Extract the [x, y] coordinate from the center of the cell holding the provided text.  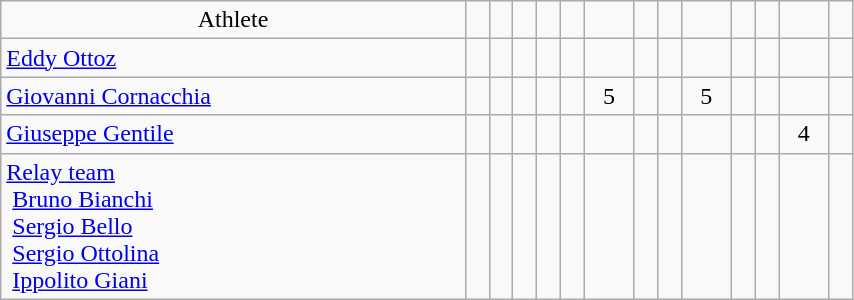
Eddy Ottoz [233, 58]
Athlete [233, 20]
Giuseppe Gentile [233, 134]
Relay team Bruno Bianchi Sergio Bello Sergio Ottolina Ippolito Giani [233, 226]
4 [804, 134]
Giovanni Cornacchia [233, 96]
